Capture the cell that displays the provided text and extract its (X, Y) central coordinate. 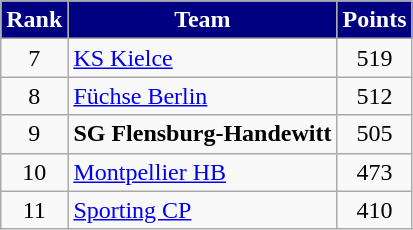
9 (34, 134)
11 (34, 210)
473 (374, 172)
Montpellier HB (202, 172)
Points (374, 20)
Team (202, 20)
410 (374, 210)
505 (374, 134)
Rank (34, 20)
KS Kielce (202, 58)
SG Flensburg-Handewitt (202, 134)
7 (34, 58)
512 (374, 96)
10 (34, 172)
519 (374, 58)
Sporting CP (202, 210)
Füchse Berlin (202, 96)
8 (34, 96)
